Extract the (x, y) coordinate from the center of the cell holding the provided text.  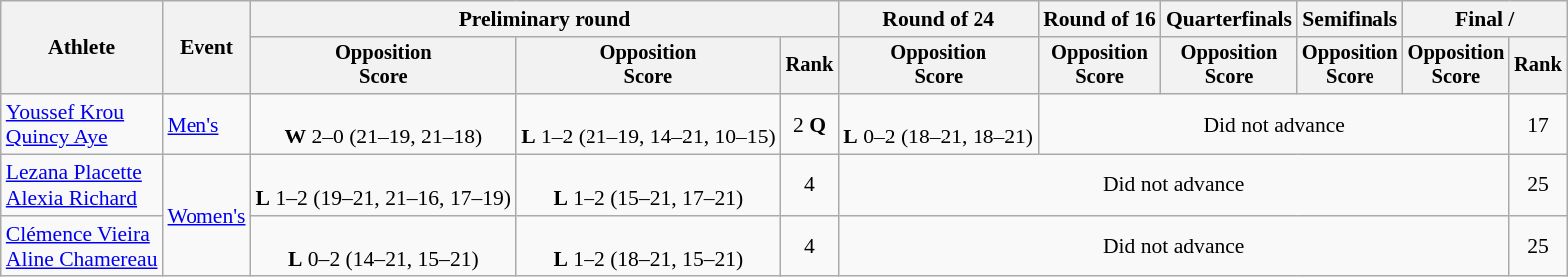
L 0–2 (18–21, 18–21) (938, 124)
Lezana PlacetteAlexia Richard (82, 185)
Preliminary round (545, 19)
Final / (1485, 19)
Clémence VieiraAline Chamereau (82, 247)
W 2–0 (21–19, 21–18) (384, 124)
Round of 16 (1099, 19)
L 1–2 (19–21, 21–16, 17–19) (384, 185)
Women's (207, 216)
Round of 24 (938, 19)
Quarterfinals (1229, 19)
2 Q (810, 124)
L 1–2 (15–21, 17–21) (648, 185)
L 1–2 (18–21, 15–21) (648, 247)
Youssef KrouQuincy Aye (82, 124)
Semifinals (1351, 19)
Event (207, 48)
Men's (207, 124)
Athlete (82, 48)
17 (1538, 124)
L 0–2 (14–21, 15–21) (384, 247)
L 1–2 (21–19, 14–21, 10–15) (648, 124)
